Provide the (x, y) coordinate of the cell's center where the given text is located.  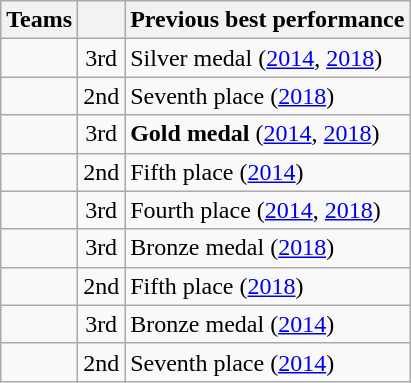
Seventh place (2014) (268, 362)
Silver medal (2014, 2018) (268, 58)
Seventh place (2018) (268, 96)
Bronze medal (2014) (268, 324)
Gold medal (2014, 2018) (268, 134)
Fifth place (2014) (268, 172)
Fourth place (2014, 2018) (268, 210)
Bronze medal (2018) (268, 248)
Fifth place (2018) (268, 286)
Teams (40, 20)
Previous best performance (268, 20)
